Pinpoint the cell where the given text exists, returning its [X, Y] midpoint coordinate. 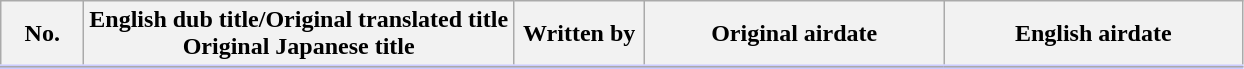
Original airdate [794, 34]
Written by [580, 34]
English dub title/Original translated titleOriginal Japanese title [299, 34]
No. [42, 34]
English airdate [1094, 34]
